Find where the given text appears and provide that cell's center as [x, y] coordinate. 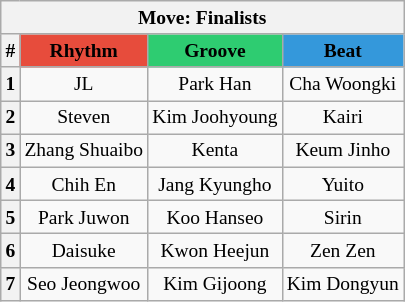
Kwon Heejun [215, 250]
Kim Joohyoung [215, 118]
2 [10, 118]
Zen Zen [342, 250]
Kim Gijoong [215, 284]
7 [10, 284]
Koo Hanseo [215, 216]
1 [10, 84]
Beat [342, 50]
Rhythm [84, 50]
3 [10, 150]
6 [10, 250]
Kim Dongyun [342, 284]
5 [10, 216]
Keum Jinho [342, 150]
Sirin [342, 216]
JL [84, 84]
Seo Jeongwoo [84, 284]
Move: Finalists [202, 18]
Zhang Shuaibo [84, 150]
Chih En [84, 184]
Steven [84, 118]
Yuito [342, 184]
# [10, 50]
4 [10, 184]
Park Han [215, 84]
Kairi [342, 118]
Jang Kyungho [215, 184]
Groove [215, 50]
Cha Woongki [342, 84]
Kenta [215, 150]
Park Juwon [84, 216]
Daisuke [84, 250]
